From the cell containing the given text, extract its center point as [x, y] coordinate. 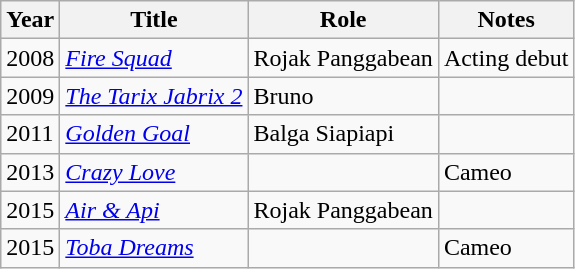
2008 [30, 58]
Toba Dreams [154, 248]
Crazy Love [154, 172]
2013 [30, 172]
Air & Api [154, 210]
Acting debut [506, 58]
Golden Goal [154, 134]
2009 [30, 96]
Notes [506, 20]
Title [154, 20]
Fire Squad [154, 58]
Bruno [343, 96]
Balga Siapiapi [343, 134]
Year [30, 20]
Role [343, 20]
The Tarix Jabrix 2 [154, 96]
2011 [30, 134]
